Search for the cell housing the specified text and yield its [X, Y] center coordinate. 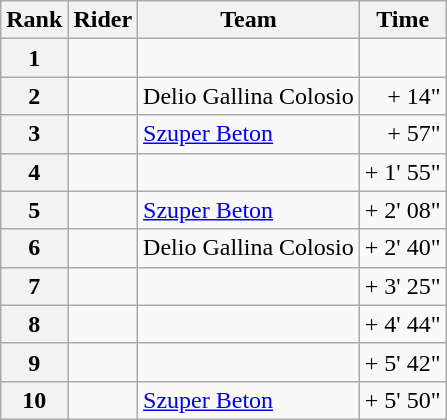
+ 1' 55" [402, 172]
4 [34, 172]
3 [34, 134]
5 [34, 210]
+ 3' 25" [402, 286]
Time [402, 20]
+ 2' 40" [402, 248]
Rider [103, 20]
Rank [34, 20]
7 [34, 286]
+ 14" [402, 96]
2 [34, 96]
6 [34, 248]
9 [34, 362]
+ 5' 50" [402, 400]
+ 5' 42" [402, 362]
1 [34, 58]
Team [249, 20]
10 [34, 400]
+ 2' 08" [402, 210]
8 [34, 324]
+ 4' 44" [402, 324]
+ 57" [402, 134]
